Determine the (X, Y) coordinate at the center of the cell enclosing the given text.  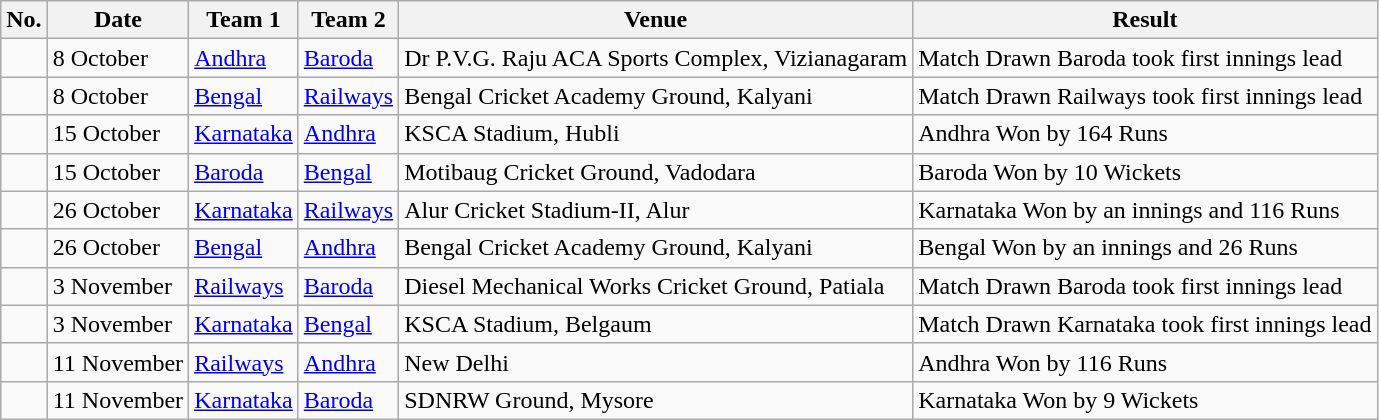
Karnataka Won by an innings and 116 Runs (1145, 210)
Dr P.V.G. Raju ACA Sports Complex, Vizianagaram (656, 58)
KSCA Stadium, Belgaum (656, 324)
Alur Cricket Stadium-II, Alur (656, 210)
Diesel Mechanical Works Cricket Ground, Patiala (656, 286)
Baroda Won by 10 Wickets (1145, 172)
Venue (656, 20)
Date (118, 20)
Andhra Won by 164 Runs (1145, 134)
Bengal Won by an innings and 26 Runs (1145, 248)
KSCA Stadium, Hubli (656, 134)
Team 2 (348, 20)
SDNRW Ground, Mysore (656, 400)
Match Drawn Karnataka took first innings lead (1145, 324)
Result (1145, 20)
Motibaug Cricket Ground, Vadodara (656, 172)
No. (24, 20)
Karnataka Won by 9 Wickets (1145, 400)
Team 1 (244, 20)
New Delhi (656, 362)
Match Drawn Railways took first innings lead (1145, 96)
Andhra Won by 116 Runs (1145, 362)
